Provide the (x, y) coordinate of the cell's center where the given text is located.  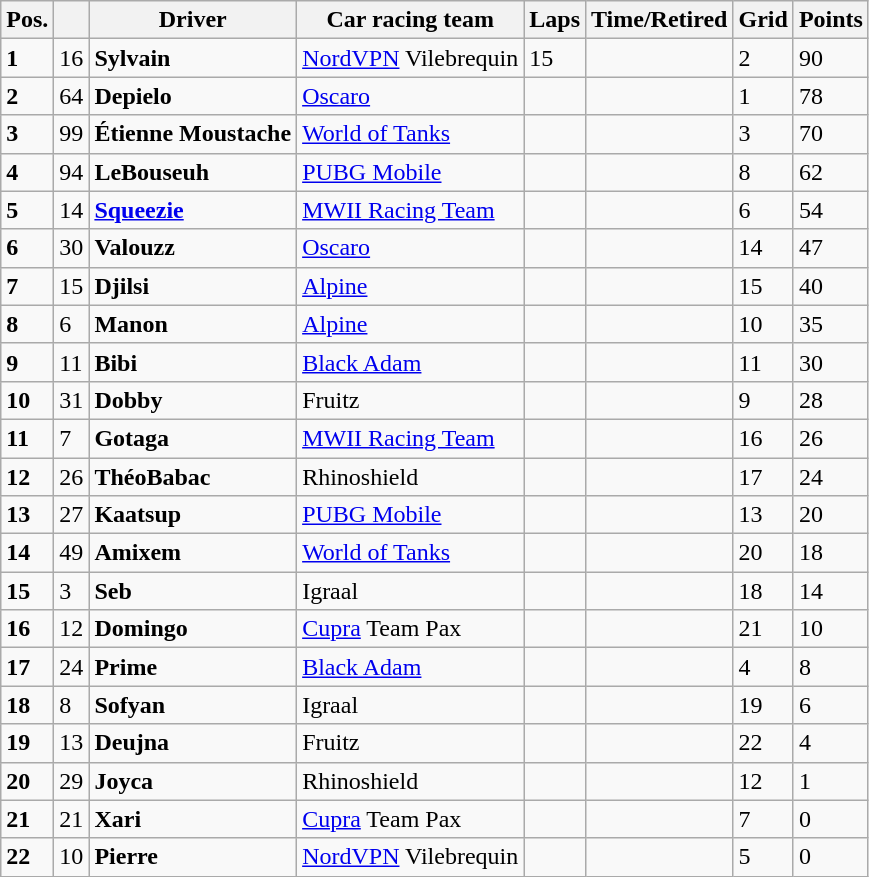
47 (830, 248)
Domingo (193, 629)
Bibi (193, 362)
ThéoBabac (193, 477)
Deujna (193, 743)
31 (72, 400)
27 (72, 515)
Gotaga (193, 438)
Manon (193, 324)
29 (72, 781)
Valouzz (193, 248)
Kaatsup (193, 515)
Sofyan (193, 705)
Djilsi (193, 286)
Time/Retired (660, 20)
64 (72, 96)
40 (830, 286)
Xari (193, 819)
Laps (555, 20)
Squeezie (193, 210)
Dobby (193, 400)
94 (72, 172)
Pierre (193, 857)
70 (830, 134)
Étienne Moustache (193, 134)
LeBouseuh (193, 172)
78 (830, 96)
Depielo (193, 96)
Amixem (193, 553)
90 (830, 58)
Points (830, 20)
99 (72, 134)
Sylvain (193, 58)
Grid (763, 20)
54 (830, 210)
49 (72, 553)
Pos. (28, 20)
28 (830, 400)
Prime (193, 667)
Seb (193, 591)
Joyca (193, 781)
Car racing team (410, 20)
62 (830, 172)
Driver (193, 20)
35 (830, 324)
